Provide the (X, Y) coordinate of the cell's center where the given text is located.  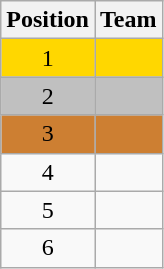
1 (48, 58)
2 (48, 96)
6 (48, 248)
3 (48, 134)
5 (48, 210)
Team (128, 20)
4 (48, 172)
Position (48, 20)
